From the cell containing the given text, extract its center point as (X, Y) coordinate. 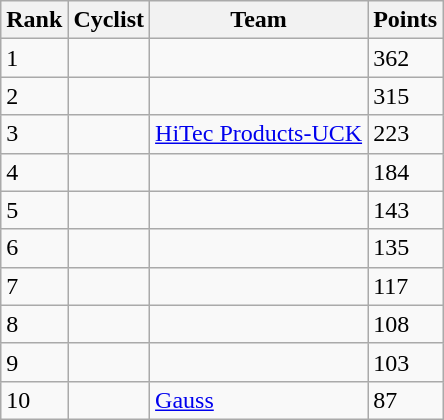
8 (34, 324)
Rank (34, 20)
5 (34, 210)
362 (406, 58)
117 (406, 286)
Gauss (259, 400)
6 (34, 248)
103 (406, 362)
9 (34, 362)
4 (34, 172)
108 (406, 324)
3 (34, 134)
10 (34, 400)
7 (34, 286)
Team (259, 20)
135 (406, 248)
184 (406, 172)
Cyclist (109, 20)
315 (406, 96)
87 (406, 400)
Points (406, 20)
2 (34, 96)
143 (406, 210)
1 (34, 58)
223 (406, 134)
HiTec Products-UCK (259, 134)
